Extract the (x, y) coordinate from the center of the cell holding the provided text.  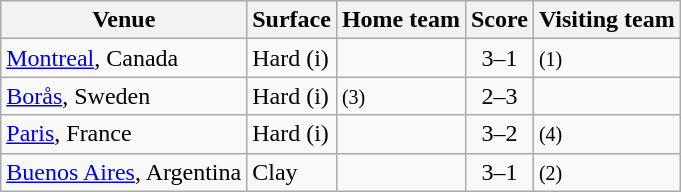
(3) (400, 96)
2–3 (499, 96)
Borås, Sweden (124, 96)
Venue (124, 20)
Score (499, 20)
Buenos Aires, Argentina (124, 172)
3–2 (499, 134)
Surface (292, 20)
Montreal, Canada (124, 58)
Paris, France (124, 134)
Home team (400, 20)
Visiting team (606, 20)
(4) (606, 134)
Clay (292, 172)
(1) (606, 58)
(2) (606, 172)
